Identify which cell holds the provided text, then report its [x, y] central coordinate. 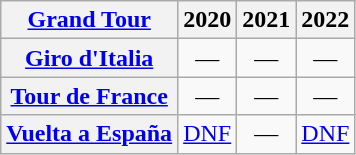
2022 [326, 20]
2020 [208, 20]
Tour de France [90, 96]
Vuelta a España [90, 134]
Giro d'Italia [90, 58]
Grand Tour [90, 20]
2021 [266, 20]
